Determine the (x, y) coordinate at the center of the cell enclosing the given text.  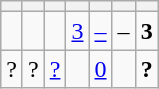
0 (100, 69)
